Output the [X, Y] coordinate of the center of the cell containing the given text.  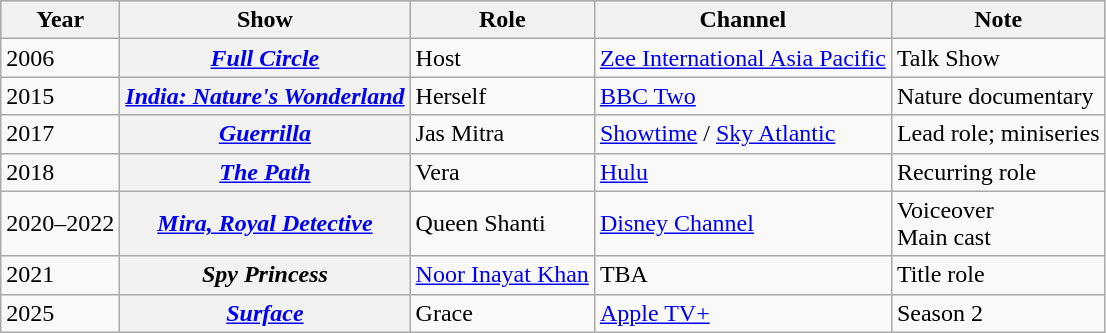
2021 [60, 275]
2017 [60, 134]
Vera [502, 172]
Spy Princess [265, 275]
2025 [60, 313]
VoiceoverMain cast [998, 224]
2020–2022 [60, 224]
Queen Shanti [502, 224]
Mira, Royal Detective [265, 224]
Lead role; miniseries [998, 134]
Grace [502, 313]
Guerrilla [265, 134]
2006 [60, 58]
Herself [502, 96]
Disney Channel [742, 224]
Channel [742, 20]
2015 [60, 96]
Season 2 [998, 313]
TBA [742, 275]
Nature documentary [998, 96]
India: Nature's Wonderland [265, 96]
Recurring role [998, 172]
Full Circle [265, 58]
Host [502, 58]
Noor Inayat Khan [502, 275]
Talk Show [998, 58]
Title role [998, 275]
Zee International Asia Pacific [742, 58]
Note [998, 20]
Year [60, 20]
Role [502, 20]
2018 [60, 172]
Jas Mitra [502, 134]
Hulu [742, 172]
Show [265, 20]
BBC Two [742, 96]
The Path [265, 172]
Showtime / Sky Atlantic [742, 134]
Apple TV+ [742, 313]
Surface [265, 313]
